Detect which cell encompasses the target text, then output its (X, Y) center coordinate. 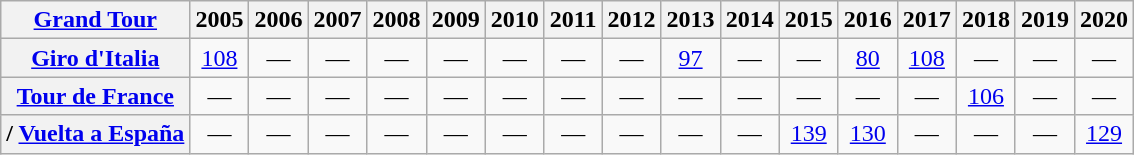
129 (1104, 134)
106 (986, 96)
2008 (396, 20)
2014 (750, 20)
2012 (632, 20)
2020 (1104, 20)
2009 (456, 20)
Giro d'Italia (96, 58)
2015 (808, 20)
2007 (338, 20)
2017 (926, 20)
2018 (986, 20)
2010 (514, 20)
80 (868, 58)
139 (808, 134)
2013 (690, 20)
130 (868, 134)
2016 (868, 20)
Tour de France (96, 96)
2011 (573, 20)
/ Vuelta a España (96, 134)
97 (690, 58)
Grand Tour (96, 20)
2019 (1044, 20)
2006 (278, 20)
2005 (220, 20)
